Find where the given text appears and provide that cell's center as (x, y) coordinate. 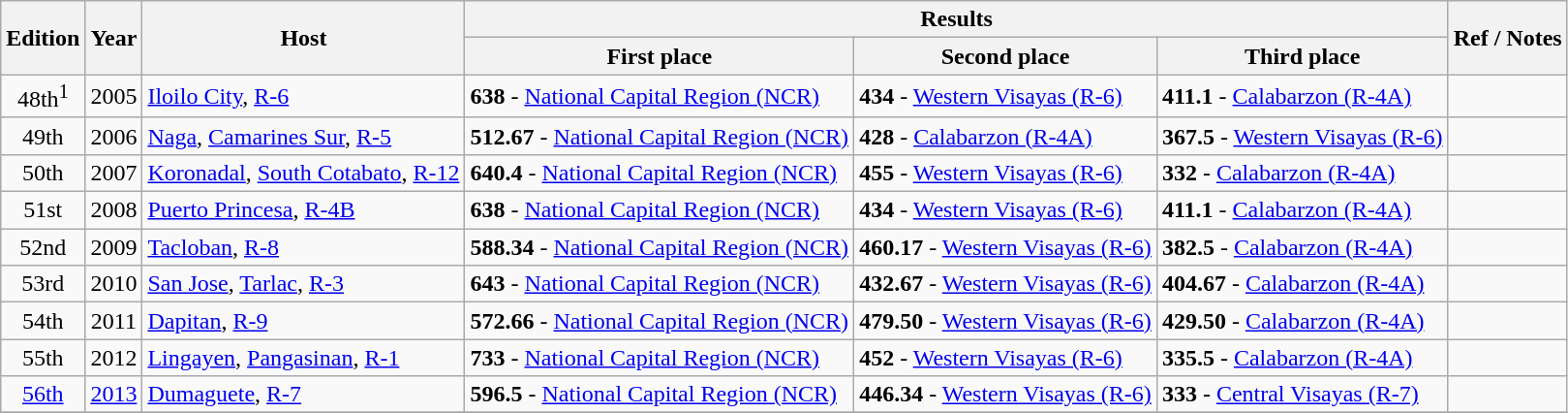
596.5 - National Capital Region (NCR) (660, 395)
2007 (114, 173)
Lingayen, Pangasinan, R-1 (304, 358)
446.34 - Western Visayas (R-6) (1005, 395)
460.17 - Western Visayas (R-6) (1005, 247)
428 - Calabarzon (R-4A) (1005, 136)
335.5 - Calabarzon (R-4A) (1302, 358)
2012 (114, 358)
2011 (114, 321)
479.50 - Western Visayas (R-6) (1005, 321)
52nd (43, 247)
48th1 (43, 97)
54th (43, 321)
2008 (114, 210)
512.67 - National Capital Region (NCR) (660, 136)
2005 (114, 97)
Koronadal, South Cotabato, R-12 (304, 173)
643 - National Capital Region (NCR) (660, 284)
Naga, Camarines Sur, R-5 (304, 136)
2010 (114, 284)
Third place (1302, 56)
Host (304, 38)
Second place (1005, 56)
Puerto Princesa, R-4B (304, 210)
First place (660, 56)
429.50 - Calabarzon (R-4A) (1302, 321)
367.5 - Western Visayas (R-6) (1302, 136)
404.67 - Calabarzon (R-4A) (1302, 284)
Edition (43, 38)
588.34 - National Capital Region (NCR) (660, 247)
50th (43, 173)
2013 (114, 395)
55th (43, 358)
452 - Western Visayas (R-6) (1005, 358)
382.5 - Calabarzon (R-4A) (1302, 247)
49th (43, 136)
2006 (114, 136)
572.66 - National Capital Region (NCR) (660, 321)
640.4 - National Capital Region (NCR) (660, 173)
332 - Calabarzon (R-4A) (1302, 173)
53rd (43, 284)
432.67 - Western Visayas (R-6) (1005, 284)
2009 (114, 247)
Year (114, 38)
San Jose, Tarlac, R-3 (304, 284)
Results (957, 19)
Dumaguete, R-7 (304, 395)
733 - National Capital Region (NCR) (660, 358)
455 - Western Visayas (R-6) (1005, 173)
Dapitan, R-9 (304, 321)
56th (43, 395)
Ref / Notes (1507, 38)
Iloilo City, R-6 (304, 97)
Tacloban, R-8 (304, 247)
333 - Central Visayas (R-7) (1302, 395)
51st (43, 210)
